Search for the cell housing the specified text and yield its (x, y) center coordinate. 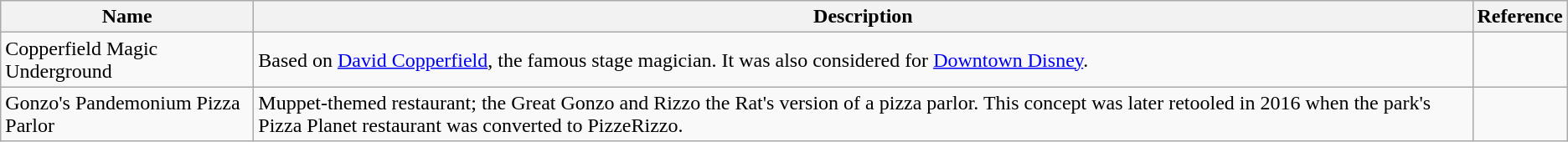
Reference (1519, 17)
Based on David Copperfield, the famous stage magician. It was also considered for Downtown Disney. (863, 60)
Description (863, 17)
Name (127, 17)
Copperfield Magic Underground (127, 60)
Gonzo's Pandemonium Pizza Parlor (127, 114)
